Locate the cell with the specified text and output its (X, Y) center coordinate. 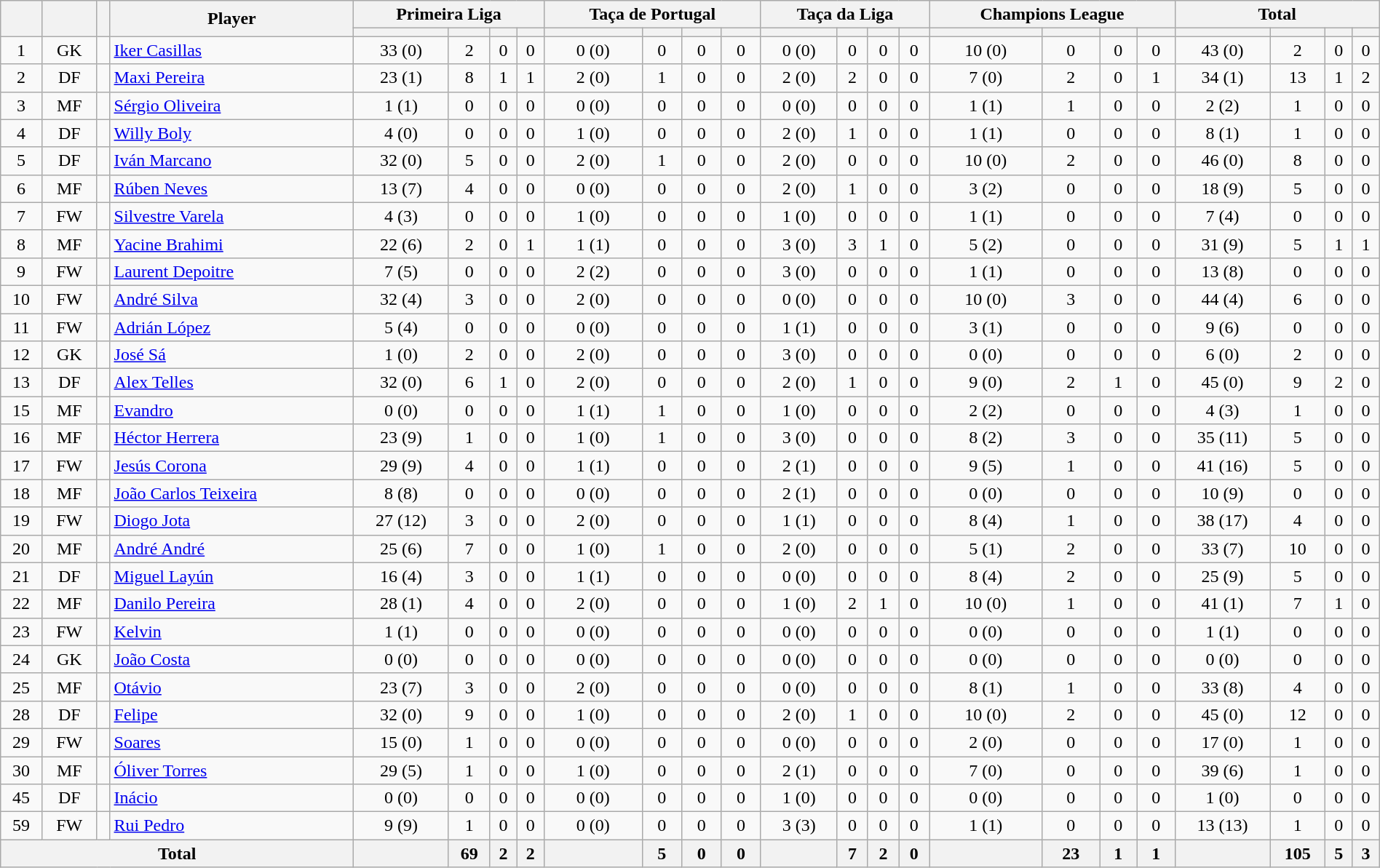
105 (1298, 853)
25 (6) (402, 549)
19 (22, 521)
29 (9) (402, 466)
41 (16) (1223, 466)
Rúben Neves (231, 188)
4 (0) (402, 133)
Maxi Pereira (231, 78)
Sérgio Oliveira (231, 105)
Danilo Pereira (231, 604)
5 (1) (986, 549)
9 (9) (402, 826)
34 (1) (1223, 78)
Rui Pedro (231, 826)
Soares (231, 742)
16 (22, 438)
33 (0) (402, 50)
22 (22, 604)
João Costa (231, 659)
7 (5) (402, 271)
Héctor Herrera (231, 438)
23 (9) (402, 438)
46 (0) (1223, 161)
69 (469, 853)
38 (17) (1223, 521)
6 (0) (1223, 355)
9 (6) (1223, 327)
Inácio (231, 798)
10 (9) (1223, 493)
13 (8) (1223, 271)
9 (5) (986, 466)
Otávio (231, 687)
20 (22, 549)
18 (22, 493)
43 (0) (1223, 50)
5 (2) (986, 244)
33 (7) (1223, 549)
Taça de Portugal (652, 15)
41 (1) (1223, 604)
Player (231, 19)
Champions League (1052, 15)
Felipe (231, 714)
Kelvin (231, 632)
Laurent Depoitre (231, 271)
15 (0) (402, 742)
24 (22, 659)
21 (22, 576)
Diogo Jota (231, 521)
Taça da Liga (844, 15)
3 (3) (799, 826)
23 (7) (402, 687)
João Carlos Teixeira (231, 493)
Willy Boly (231, 133)
Iván Marcano (231, 161)
3 (2) (986, 188)
Alex Telles (231, 383)
13 (13) (1223, 826)
Yacine Brahimi (231, 244)
23 (1) (402, 78)
32 (4) (402, 299)
25 (22, 687)
30 (22, 771)
39 (6) (1223, 771)
Silvestre Varela (231, 216)
18 (9) (1223, 188)
7 (4) (1223, 216)
27 (12) (402, 521)
16 (4) (402, 576)
35 (11) (1223, 438)
3 (1) (986, 327)
8 (8) (402, 493)
29 (5) (402, 771)
17 (22, 466)
25 (9) (1223, 576)
Iker Casillas (231, 50)
28 (1) (402, 604)
8 (2) (986, 438)
Primeira Liga (449, 15)
31 (9) (1223, 244)
André Silva (231, 299)
José Sá (231, 355)
13 (7) (402, 188)
45 (22, 798)
Evandro (231, 410)
Óliver Torres (231, 771)
44 (4) (1223, 299)
9 (0) (986, 383)
André André (231, 549)
22 (6) (402, 244)
17 (0) (1223, 742)
Miguel Layún (231, 576)
28 (22, 714)
Adrián López (231, 327)
5 (4) (402, 327)
15 (22, 410)
11 (22, 327)
33 (8) (1223, 687)
Jesús Corona (231, 466)
29 (22, 742)
59 (22, 826)
